Return the [X, Y] coordinate for the center point of the cell that contains the specified text.  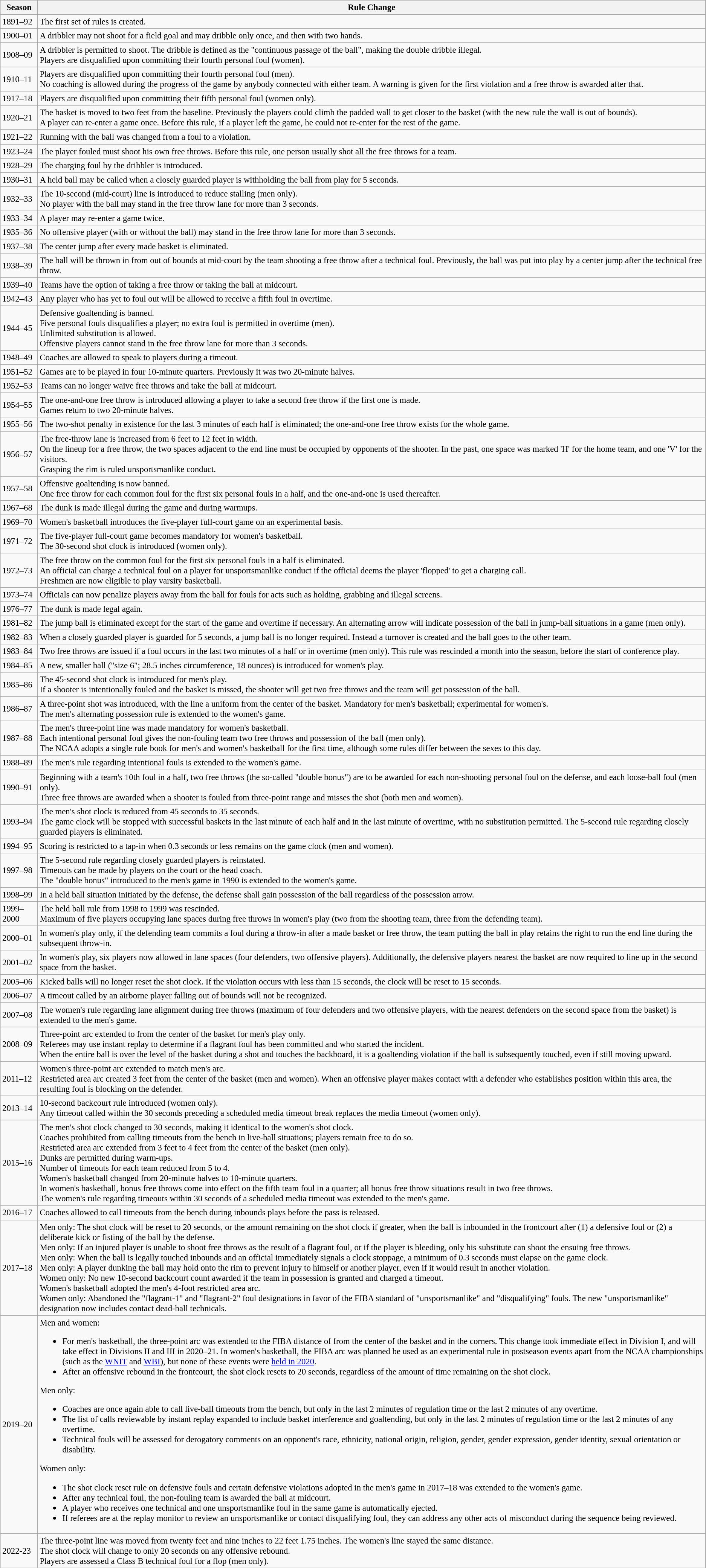
Kicked balls will no longer reset the shot clock. If the violation occurs with less than 15 seconds, the clock will be reset to 15 seconds. [371, 981]
1930–31 [19, 180]
1985–86 [19, 684]
1920–21 [19, 117]
1997–98 [19, 870]
1998–99 [19, 894]
1984–85 [19, 666]
1917–18 [19, 99]
Teams have the option of taking a free throw or taking the ball at midcourt. [371, 285]
1933–34 [19, 218]
1955–56 [19, 425]
1987–88 [19, 739]
1910–11 [19, 79]
Teams can no longer waive free throws and take the ball at midcourt. [371, 386]
1948–49 [19, 358]
1954–55 [19, 405]
In a held ball situation initiated by the defense, the defense shall gain possession of the ball regardless of the possession arrow. [371, 894]
Rule Change [371, 8]
The center jump after every made basket is eliminated. [371, 246]
Officials can now penalize players away from the ball for fouls for acts such as holding, grabbing and illegal screens. [371, 595]
1956–57 [19, 454]
1973–74 [19, 595]
The one-and-one free throw is introduced allowing a player to take a second free throw if the first one is made.Games return to two 20-minute halves. [371, 405]
1972–73 [19, 570]
1986–87 [19, 709]
2015–16 [19, 1163]
1976–77 [19, 609]
1944–45 [19, 328]
The first set of rules is created. [371, 22]
The five-player full-court game becomes mandatory for women's basketball.The 30-second shot clock is introduced (women only). [371, 541]
2019–20 [19, 1425]
Running with the ball was changed from a foul to a violation. [371, 137]
2008–09 [19, 1044]
2000–01 [19, 938]
1990–91 [19, 787]
2022-23 [19, 1551]
Players are disqualified upon committing their fifth personal foul (women only). [371, 99]
A held ball may be called when a closely guarded player is withholding the ball from play for 5 seconds. [371, 180]
2006–07 [19, 996]
The men's rule regarding intentional fouls is extended to the women's game. [371, 763]
A timeout called by an airborne player falling out of bounds will not be recognized. [371, 996]
2013–14 [19, 1108]
A new, smaller ball ("size 6"; 28.5 inches circumference, 18 ounces) is introduced for women's play. [371, 666]
1932–33 [19, 199]
1908–09 [19, 55]
The charging foul by the dribbler is introduced. [371, 165]
2017–18 [19, 1268]
1951–52 [19, 372]
2001–02 [19, 962]
2016–17 [19, 1213]
1988–89 [19, 763]
1891–92 [19, 22]
2007–08 [19, 1015]
1982–83 [19, 637]
1937–38 [19, 246]
Coaches are allowed to speak to players during a timeout. [371, 358]
1967–68 [19, 507]
1942–43 [19, 299]
1939–40 [19, 285]
2011–12 [19, 1079]
No offensive player (with or without the ball) may stand in the free throw lane for more than 3 seconds. [371, 232]
The dunk is made legal again. [371, 609]
A player may re-enter a game twice. [371, 218]
Coaches allowed to call timeouts from the bench during inbounds plays before the pass is released. [371, 1213]
1921–22 [19, 137]
Games are to be played in four 10-minute quarters. Previously it was two 20-minute halves. [371, 372]
A dribbler may not shoot for a field goal and may dribble only once, and then with two hands. [371, 36]
1971–72 [19, 541]
1957–58 [19, 489]
1952–53 [19, 386]
1938–39 [19, 266]
1994–95 [19, 846]
1981–82 [19, 623]
The dunk is made illegal during the game and during warmups. [371, 507]
1983–84 [19, 651]
Season [19, 8]
Scoring is restricted to a tap-in when 0.3 seconds or less remains on the game clock (men and women). [371, 846]
Any player who has yet to foul out will be allowed to receive a fifth foul in overtime. [371, 299]
1935–36 [19, 232]
1923–24 [19, 151]
2005–06 [19, 981]
1999–2000 [19, 914]
The two-shot penalty in existence for the last 3 minutes of each half is eliminated; the one-and-one free throw exists for the whole game. [371, 425]
1900–01 [19, 36]
1993–94 [19, 821]
1969–70 [19, 522]
Women's basketball introduces the five-player full-court game on an experimental basis. [371, 522]
1928–29 [19, 165]
The player fouled must shoot his own free throws. Before this rule, one person usually shot all the free throws for a team. [371, 151]
